Identify which cell holds the provided text, then report its [x, y] central coordinate. 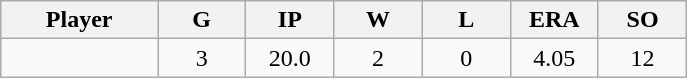
4.05 [554, 58]
0 [466, 58]
L [466, 20]
20.0 [290, 58]
3 [202, 58]
ERA [554, 20]
G [202, 20]
SO [642, 20]
2 [378, 58]
12 [642, 58]
IP [290, 20]
W [378, 20]
Player [80, 20]
